Detect which cell encompasses the target text, then output its (X, Y) center coordinate. 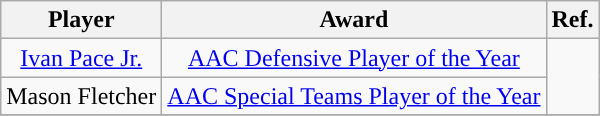
AAC Special Teams Player of the Year (354, 96)
Ref. (572, 20)
Player (82, 20)
Mason Fletcher (82, 96)
AAC Defensive Player of the Year (354, 58)
Ivan Pace Jr. (82, 58)
Award (354, 20)
